Return the (X, Y) coordinate for the center point of the cell that contains the specified text.  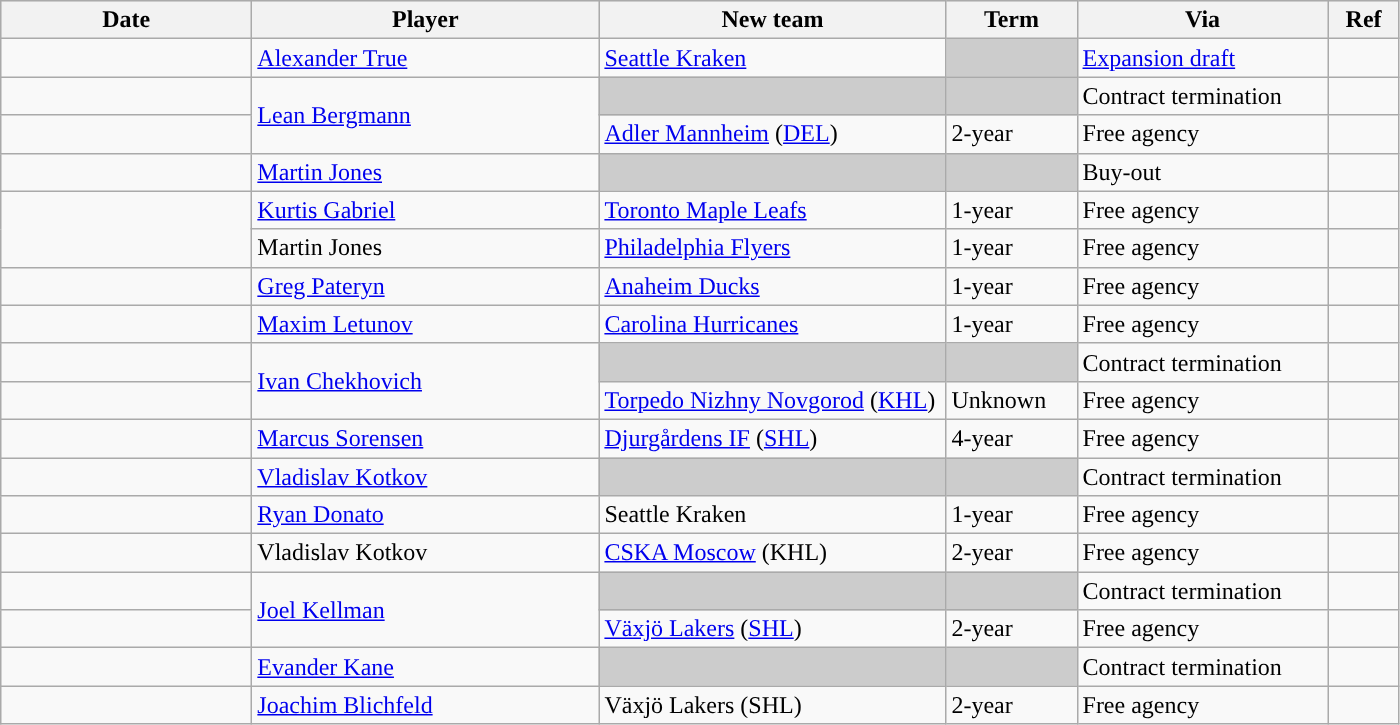
Anaheim Ducks (772, 286)
Unknown (1012, 400)
Player (426, 20)
Toronto Maple Leafs (772, 210)
Date (126, 20)
Joel Kellman (426, 610)
Marcus Sorensen (426, 438)
CSKA Moscow (KHL) (772, 553)
Philadelphia Flyers (772, 248)
Maxim Letunov (426, 324)
Greg Pateryn (426, 286)
Evander Kane (426, 667)
Kurtis Gabriel (426, 210)
Ref (1364, 20)
Buy-out (1202, 172)
Carolina Hurricanes (772, 324)
Alexander True (426, 58)
Via (1202, 20)
Expansion draft (1202, 58)
New team (772, 20)
Joachim Blichfeld (426, 705)
Adler Mannheim (DEL) (772, 134)
Lean Bergmann (426, 115)
Term (1012, 20)
Djurgårdens IF (SHL) (772, 438)
4-year (1012, 438)
Torpedo Nizhny Novgorod (KHL) (772, 400)
Ryan Donato (426, 515)
Ivan Chekhovich (426, 381)
